Scan for the cell matching the given text and deliver its [X, Y] coordinate at center. 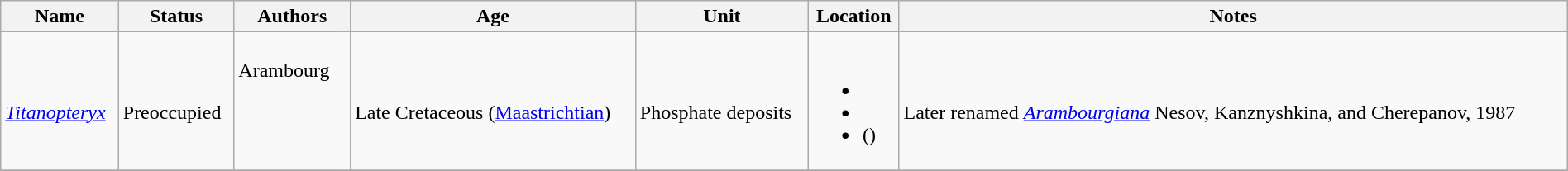
Late Cretaceous (Maastrichtian) [493, 101]
Status [176, 17]
Name [60, 17]
Age [493, 17]
Notes [1233, 17]
Location [853, 17]
Preoccupied [176, 101]
Phosphate deposits [721, 101]
Later renamed Arambourgiana Nesov, Kanznyshkina, and Cherepanov, 1987 [1233, 101]
Titanopteryx [60, 101]
Arambourg [288, 101]
() [853, 101]
Authors [293, 17]
Unit [721, 17]
